From the cell containing the given text, extract its center point as [x, y] coordinate. 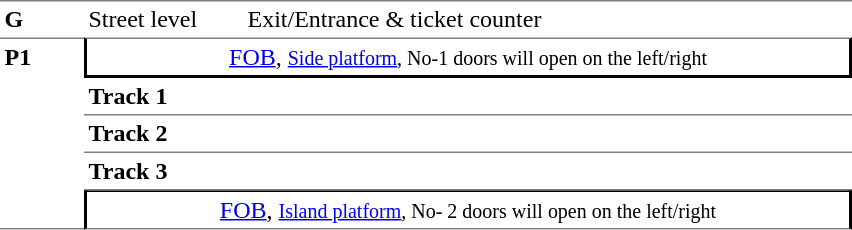
FOB, Island platform, No- 2 doors will open on the left/right [468, 210]
Track 3 [164, 172]
P1 [42, 134]
G [42, 19]
FOB, Side platform, No-1 doors will open on the left/right [468, 58]
Track 1 [164, 97]
Track 2 [164, 135]
Exit/Entrance & ticket counter [548, 19]
Street level [164, 19]
